Search for the cell housing the specified text and yield its (X, Y) center coordinate. 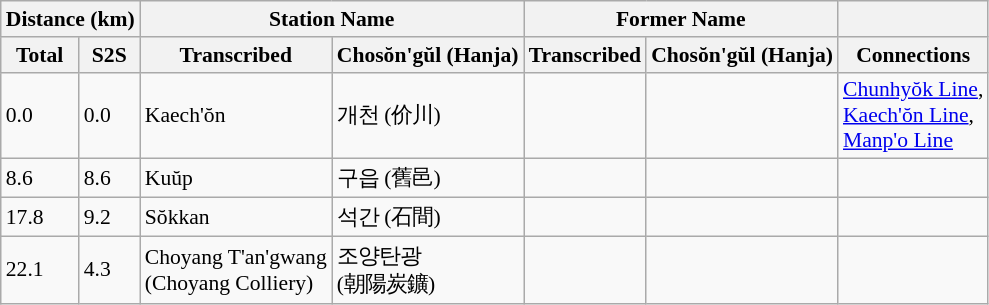
Station Name (332, 19)
Kuŭp (236, 178)
개천 (价川) (428, 116)
구읍 (舊邑) (428, 178)
석간 (石間) (428, 218)
조양탄광(朝陽炭鑛) (428, 270)
9.2 (110, 218)
Kaech'ŏn (236, 116)
Distance (km) (70, 19)
S2S (110, 55)
Former Name (681, 19)
Chunhyŏk Line,Kaech'ŏn Line,Manp'o Line (913, 116)
Total (40, 55)
Choyang T'an'gwang(Choyang Colliery) (236, 270)
17.8 (40, 218)
22.1 (40, 270)
Connections (913, 55)
4.3 (110, 270)
Sŏkkan (236, 218)
